Return (X, Y) of the center of cell containing provided text 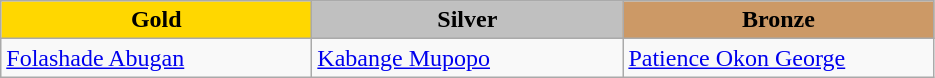
Silver (468, 20)
Patience Okon George (778, 58)
Gold (156, 20)
Folashade Abugan (156, 58)
Bronze (778, 20)
Kabange Mupopo (468, 58)
